Return the (X, Y) coordinate for the center point of the cell that contains the specified text.  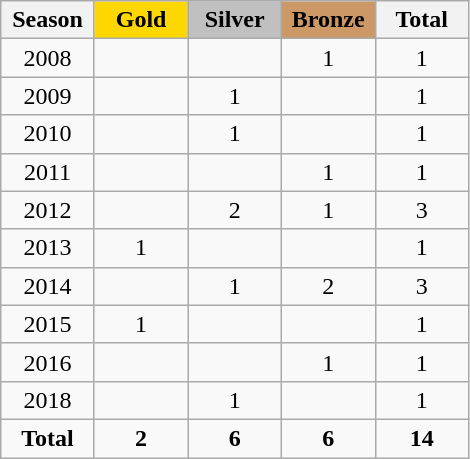
2008 (48, 58)
2014 (48, 286)
Gold (141, 20)
Silver (235, 20)
Season (48, 20)
2013 (48, 248)
2018 (48, 400)
2016 (48, 362)
Bronze (328, 20)
2010 (48, 134)
2012 (48, 210)
2011 (48, 172)
2015 (48, 324)
14 (422, 438)
2009 (48, 96)
